From the cell containing the given text, extract its center point as (X, Y) coordinate. 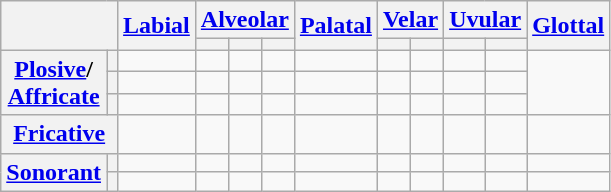
Velar (410, 20)
Palatal (336, 26)
Plosive/Affricate (54, 82)
Alveolar (244, 20)
Labial (157, 26)
Glottal (568, 26)
Fricative (60, 134)
Uvular (486, 20)
Sonorant (54, 172)
